Return the [x, y] coordinate for the center point of the cell that contains the specified text.  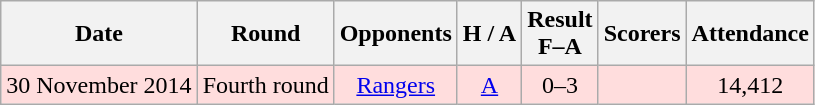
A [489, 85]
H / A [489, 34]
Rangers [396, 85]
14,412 [750, 85]
Round [266, 34]
Fourth round [266, 85]
Date [99, 34]
Opponents [396, 34]
30 November 2014 [99, 85]
Attendance [750, 34]
ResultF–A [560, 34]
Scorers [642, 34]
0–3 [560, 85]
